Extract the [X, Y] coordinate from the center of the cell holding the provided text.  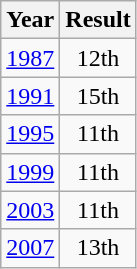
2007 [30, 248]
13th [98, 248]
1987 [30, 58]
12th [98, 58]
Result [98, 20]
Year [30, 20]
1995 [30, 134]
2003 [30, 210]
1991 [30, 96]
1999 [30, 172]
15th [98, 96]
